Locate the cell with the specified text and output its (x, y) center coordinate. 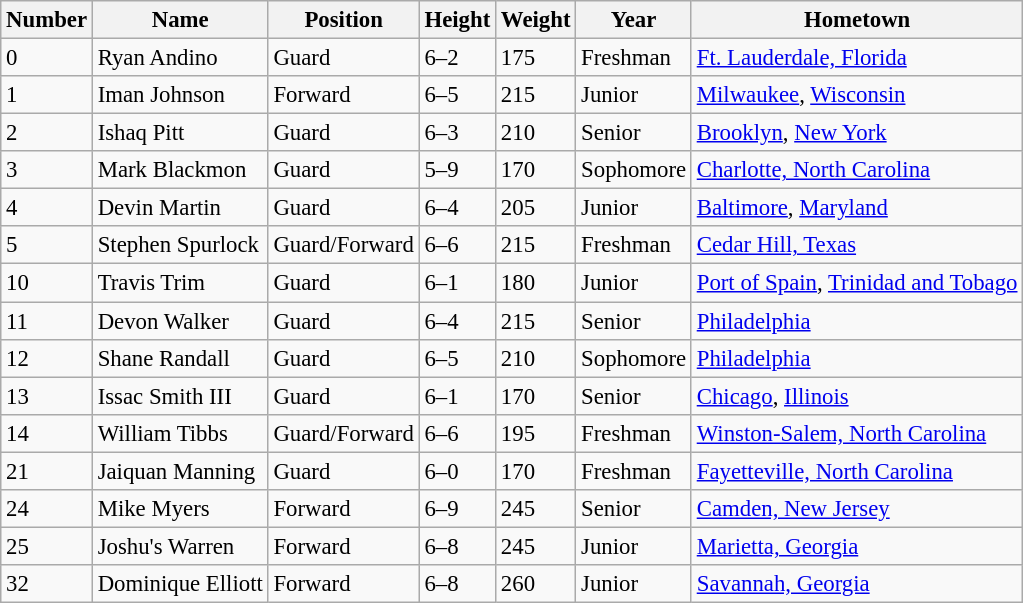
12 (47, 358)
Mark Blackmon (180, 170)
Name (180, 20)
1 (47, 95)
3 (47, 170)
Year (634, 20)
Devon Walker (180, 321)
Issac Smith III (180, 396)
Ft. Lauderdale, Florida (856, 58)
Weight (536, 20)
Travis Trim (180, 283)
6–0 (457, 471)
Devin Martin (180, 208)
William Tibbs (180, 433)
260 (536, 584)
4 (47, 208)
Height (457, 20)
13 (47, 396)
21 (47, 471)
24 (47, 509)
32 (47, 584)
Shane Randall (180, 358)
Winston-Salem, North Carolina (856, 433)
Baltimore, Maryland (856, 208)
2 (47, 133)
Brooklyn, New York (856, 133)
Fayetteville, North Carolina (856, 471)
0 (47, 58)
25 (47, 546)
10 (47, 283)
Ryan Andino (180, 58)
14 (47, 433)
Hometown (856, 20)
195 (536, 433)
Dominique Elliott (180, 584)
Charlotte, North Carolina (856, 170)
11 (47, 321)
5 (47, 245)
6–9 (457, 509)
5–9 (457, 170)
Milwaukee, Wisconsin (856, 95)
205 (536, 208)
Jaiquan Manning (180, 471)
Joshu's Warren (180, 546)
Camden, New Jersey (856, 509)
6–3 (457, 133)
6–2 (457, 58)
180 (536, 283)
Number (47, 20)
Iman Johnson (180, 95)
Mike Myers (180, 509)
Stephen Spurlock (180, 245)
Port of Spain, Trinidad and Tobago (856, 283)
175 (536, 58)
Cedar Hill, Texas (856, 245)
Position (344, 20)
Chicago, Illinois (856, 396)
Marietta, Georgia (856, 546)
Savannah, Georgia (856, 584)
Ishaq Pitt (180, 133)
